From the cell containing the given text, extract its center point as [X, Y] coordinate. 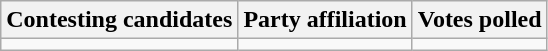
Votes polled [480, 20]
Party affiliation [325, 20]
Contesting candidates [120, 20]
